Return the (X, Y) coordinate for the center point of the cell that contains the specified text.  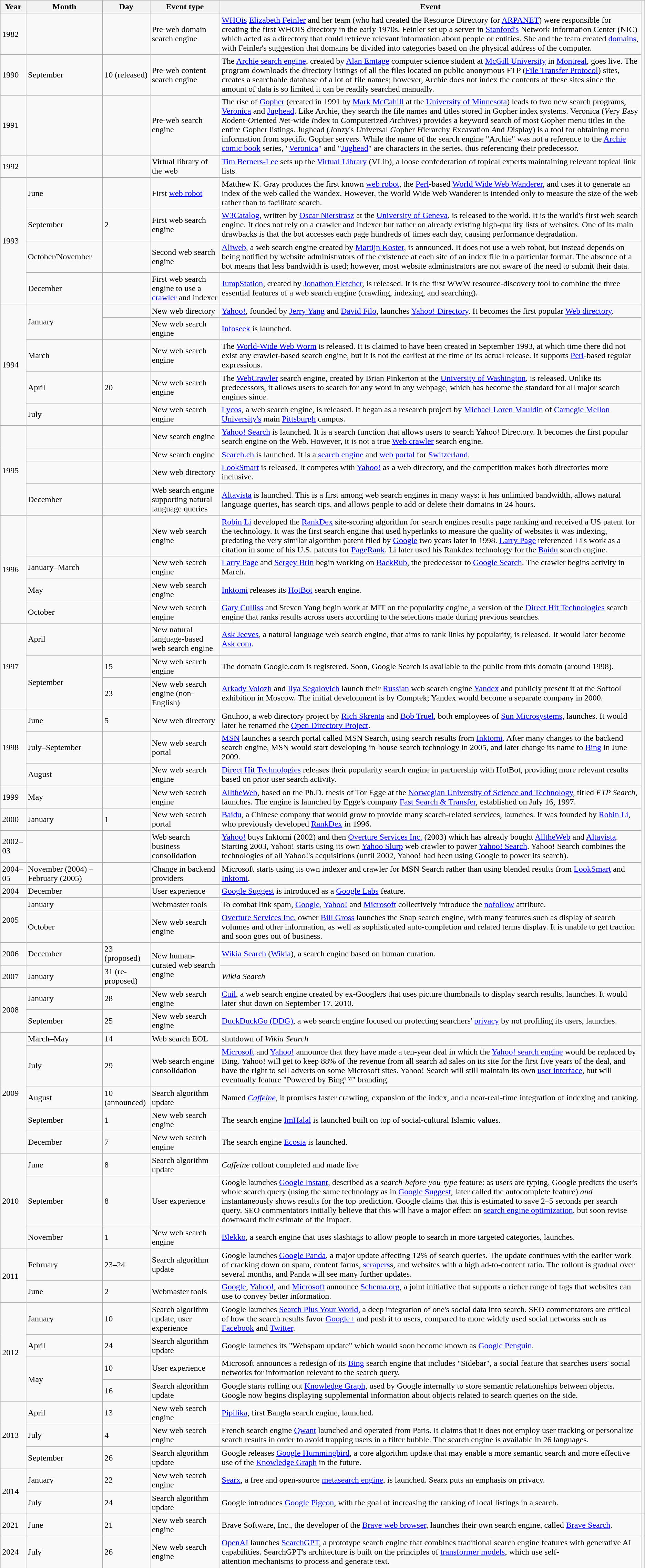
New human-curated web search engine (185, 965)
DuckDuckGo (DDG), a web search engine focused on protecting searchers' privacy by not profiling its users, launches. (430, 1021)
Wikia Search (430, 976)
1998 (13, 747)
First web search engine (185, 225)
1982 (13, 34)
1993 (13, 241)
31 (re-proposed) (126, 976)
16 (126, 1391)
New web search engine (non-English) (185, 693)
November (2004) – February (2005) (64, 873)
New natural language-based web search engine (185, 639)
Event type (185, 7)
1994 (13, 365)
Ask Jeeves, a natural language web search engine, that aims to rank links by popularity, is released. It would later become Ask.com. (430, 639)
2012 (13, 1352)
The domain Google.com is registered. Soon, Google Search is available to the public from this domain (around 1998). (430, 666)
Pre-web content search engine (185, 75)
July–September (64, 747)
25 (126, 1021)
2008 (13, 1010)
2014 (13, 1491)
Event (430, 7)
Pre-web domain search engine (185, 34)
Larry Page and Sergey Brin begin working on BackRub, the predecessor to Google Search. The crawler begins activity in March. (430, 568)
October/November (64, 257)
29 (126, 1066)
Pipilika, first Bangla search engine, launched. (430, 1413)
1990 (13, 75)
Web search engine supporting natural language queries (185, 499)
28 (126, 999)
4 (126, 1435)
1999 (13, 797)
Web search business consolidation (185, 847)
Change in backend providers (185, 873)
Tim Berners-Lee sets up the Virtual Library (VLib), a loose confederation of topical experts maintaining relevant topical link lists. (430, 166)
Caffeine rollout completed and made live (430, 1165)
2021 (13, 1525)
2007 (13, 976)
21 (126, 1525)
1995 (13, 470)
shutdown of Wikia Search (430, 1039)
Virtual library of the web (185, 166)
To combat link spam, Google, Yahoo! and Microsoft collectively introduce the nofollow attribute. (430, 904)
February (64, 1265)
The search engine Ecosia is launched. (430, 1142)
March–May (64, 1039)
2004–05 (13, 873)
2013 (13, 1435)
Year (13, 7)
Microsoft starts using its own indexer and crawler for MSN Search rather than using blended results from LookSmart and Inktomi. (430, 873)
2011 (13, 1276)
2006 (13, 954)
5 (126, 720)
7 (126, 1142)
15 (126, 666)
1991 (13, 125)
Web search engine consolidation (185, 1066)
First web search engine to use a crawler and indexer (185, 288)
Second web search engine (185, 257)
22 (126, 1480)
10 (announced) (126, 1097)
1996 (13, 569)
The search engine ImHalal is launched built on top of social-cultural Islamic values. (430, 1120)
23–24 (126, 1265)
Named Caffeine, it promises faster crawling, expansion of the index, and a near-real-time integration of indexing and ranking. (430, 1097)
2000 (13, 820)
2024 (13, 1552)
20 (126, 387)
January–March (64, 568)
23 (126, 693)
Wikia Search (Wikia), a search engine based on human curation. (430, 954)
Web search EOL (185, 1039)
Pre-web search engine (185, 125)
Searx, a free and open-source metasearch engine, is launched. Searx puts an emphasis on privacy. (430, 1480)
2009 (13, 1093)
2002–03 (13, 847)
Infoseek is launched. (430, 329)
14 (126, 1039)
Search.ch is launched. It is a search engine and web portal for Switzerland. (430, 455)
13 (126, 1413)
Blekko, a search engine that uses slashtags to allow people to search in more targeted categories, launches. (430, 1238)
2010 (13, 1201)
March (64, 355)
Inktomi releases its HotBot search engine. (430, 590)
Search algorithm update, user experience (185, 1319)
23 (proposed) (126, 954)
1997 (13, 666)
Google introduces Google Pigeon, with the goal of increasing the ranking of local listings in a search. (430, 1502)
Month (64, 7)
First web robot (185, 193)
2005 (13, 920)
LookSmart is released. It competes with Yahoo! as a web directory, and the competition makes both directories more inclusive. (430, 473)
November (64, 1238)
1992 (13, 166)
Yahoo!, founded by Jerry Yang and David Filo, launches Yahoo! Directory. It becomes the first popular Web directory. (430, 311)
Google Suggest is introduced as a Google Labs feature. (430, 891)
Google launches its "Webspam update" which would soon become known as Google Penguin. (430, 1346)
10 (released) (126, 75)
Day (126, 7)
2004 (13, 891)
Brave Software, Inc., the developer of the Brave web browser, launches their own search engine, called Brave Search. (430, 1525)
